Pinpoint the cell where the given text exists, returning its [x, y] midpoint coordinate. 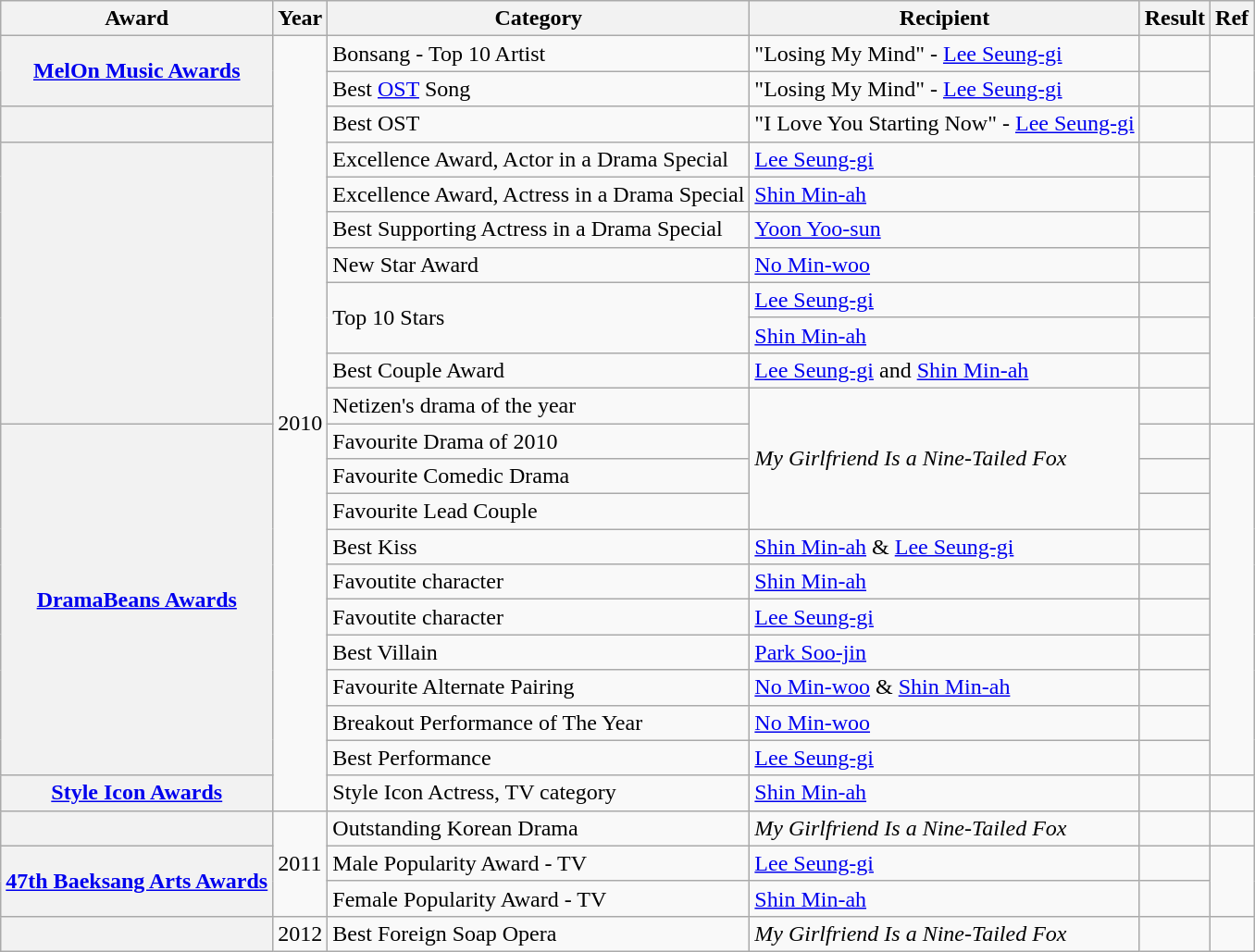
Result [1174, 19]
Year [300, 19]
Male Popularity Award - TV [539, 863]
Favourite Alternate Pairing [539, 687]
Female Popularity Award - TV [539, 898]
Breakout Performance of The Year [539, 723]
2011 [300, 863]
47th Baeksang Arts Awards [137, 881]
Recipient [944, 19]
Netizen's drama of the year [539, 405]
2010 [300, 424]
Bonsang - Top 10 Artist [539, 54]
Park Soo-jin [944, 652]
Excellence Award, Actress in a Drama Special [539, 194]
Best Kiss [539, 547]
No Min-woo & Shin Min-ah [944, 687]
Shin Min-ah & Lee Seung-gi [944, 547]
Top 10 Stars [539, 317]
Best Foreign Soap Opera [539, 933]
Yoon Yoo-sun [944, 229]
Favourite Lead Couple [539, 512]
New Star Award [539, 265]
Excellence Award, Actor in a Drama Special [539, 159]
Best Villain [539, 652]
Best Couple Award [539, 370]
Ref [1233, 19]
DramaBeans Awards [137, 600]
2012 [300, 933]
Best Performance [539, 758]
Best OST Song [539, 89]
Style Icon Actress, TV category [539, 793]
Favourite Drama of 2010 [539, 441]
Lee Seung-gi and Shin Min-ah [944, 370]
Award [137, 19]
Favourite Comedic Drama [539, 476]
Category [539, 19]
MelOn Music Awards [137, 71]
Best Supporting Actress in a Drama Special [539, 229]
"I Love You Starting Now" - Lee Seung-gi [944, 124]
Outstanding Korean Drama [539, 828]
Style Icon Awards [137, 793]
Best OST [539, 124]
